Scan for the cell matching the given text and deliver its [X, Y] coordinate at center. 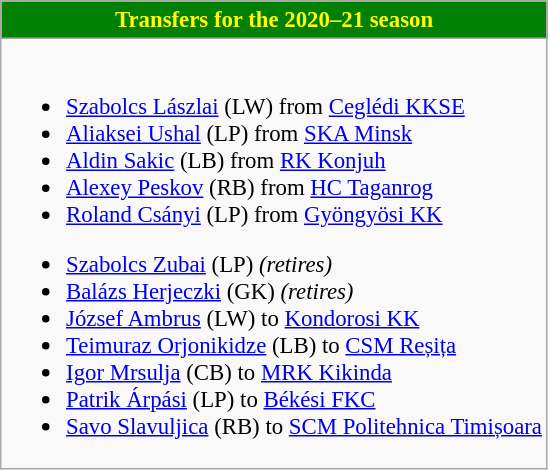
Transfers for the 2020–21 season [274, 20]
